Determine the (X, Y) coordinate at the center of the cell enclosing the given text.  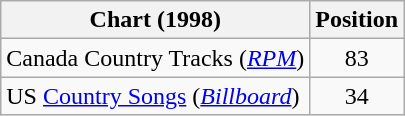
34 (357, 96)
Chart (1998) (156, 20)
Canada Country Tracks (RPM) (156, 58)
US Country Songs (Billboard) (156, 96)
Position (357, 20)
83 (357, 58)
